Search for the cell housing the specified text and yield its [X, Y] center coordinate. 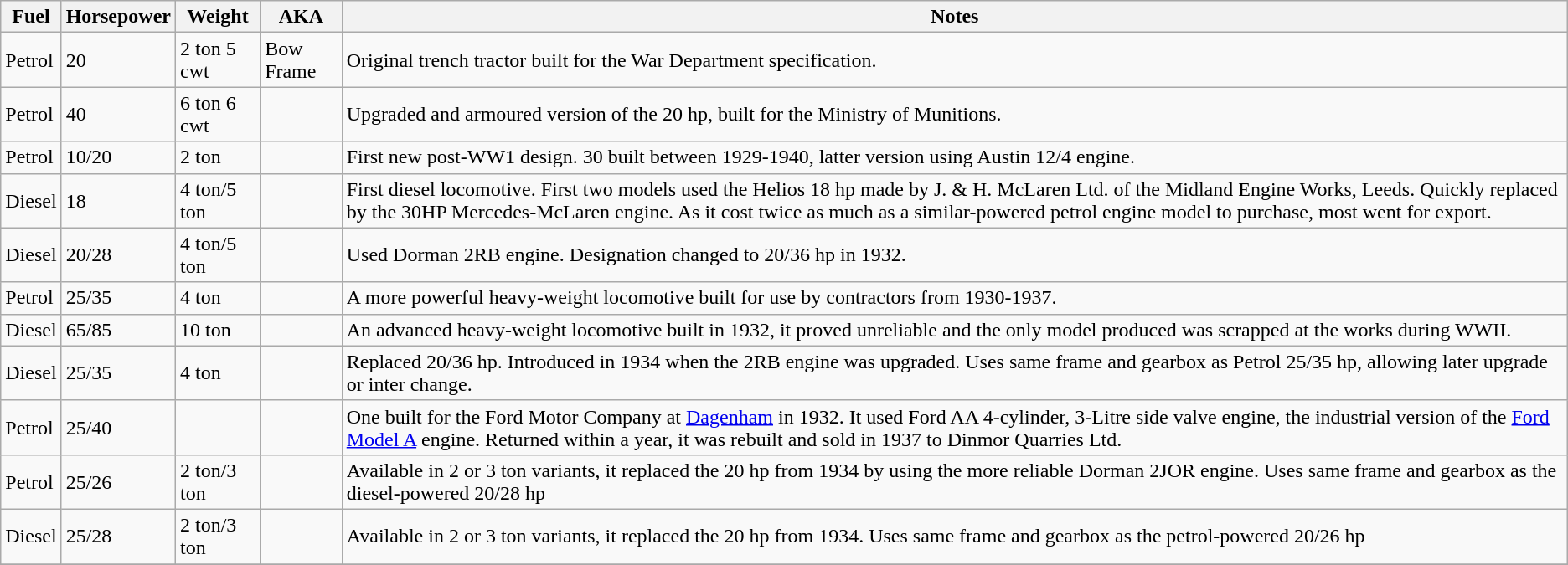
10/20 [118, 157]
Bow Frame [302, 60]
AKA [302, 17]
A more powerful heavy-weight locomotive built for use by contractors from 1930-1937. [955, 298]
2 ton 5 cwt [218, 60]
18 [118, 201]
Notes [955, 17]
Original trench tractor built for the War Department specification. [955, 60]
First new post-WW1 design. 30 built between 1929-1940, latter version using Austin 12/4 engine. [955, 157]
Horsepower [118, 17]
Used Dorman 2RB engine. Designation changed to 20/36 hp in 1932. [955, 254]
65/85 [118, 330]
Fuel [31, 17]
25/28 [118, 536]
2 ton [218, 157]
10 ton [218, 330]
20/28 [118, 254]
Upgraded and armoured version of the 20 hp, built for the Ministry of Munitions. [955, 114]
An advanced heavy-weight locomotive built in 1932, it proved unreliable and the only model produced was scrapped at the works during WWII. [955, 330]
40 [118, 114]
Weight [218, 17]
25/40 [118, 427]
6 ton 6 cwt [218, 114]
Available in 2 or 3 ton variants, it replaced the 20 hp from 1934. Uses same frame and gearbox as the petrol-powered 20/26 hp [955, 536]
20 [118, 60]
25/26 [118, 482]
